Capture the cell that displays the provided text and extract its (x, y) central coordinate. 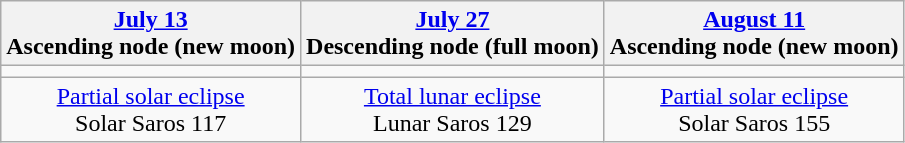
August 11Ascending node (new moon) (754, 34)
July 27Descending node (full moon) (453, 34)
Partial solar eclipseSolar Saros 155 (754, 110)
Partial solar eclipseSolar Saros 117 (151, 110)
Total lunar eclipseLunar Saros 129 (453, 110)
July 13Ascending node (new moon) (151, 34)
